Locate the cell with the specified text and output its [x, y] center coordinate. 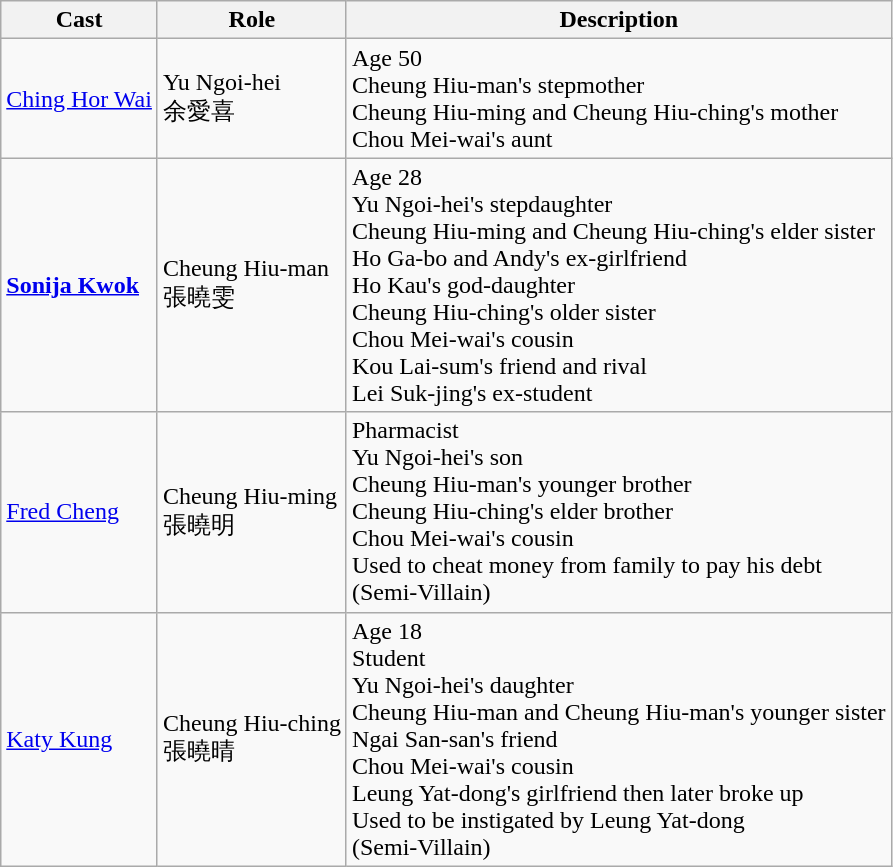
Cheung Hiu-ming 張曉明 [252, 512]
Fred Cheng [80, 512]
Cast [80, 20]
Sonija Kwok [80, 285]
Age 50Cheung Hiu-man's stepmotherCheung Hiu-ming and Cheung Hiu-ching's motherChou Mei-wai's aunt [618, 98]
Cheung Hiu-ching 張曉晴 [252, 739]
Katy Kung [80, 739]
Yu Ngoi-hei 余愛喜 [252, 98]
Role [252, 20]
Ching Hor Wai [80, 98]
Description [618, 20]
Cheung Hiu-man 張曉雯 [252, 285]
